Search for the cell housing the specified text and yield its [X, Y] center coordinate. 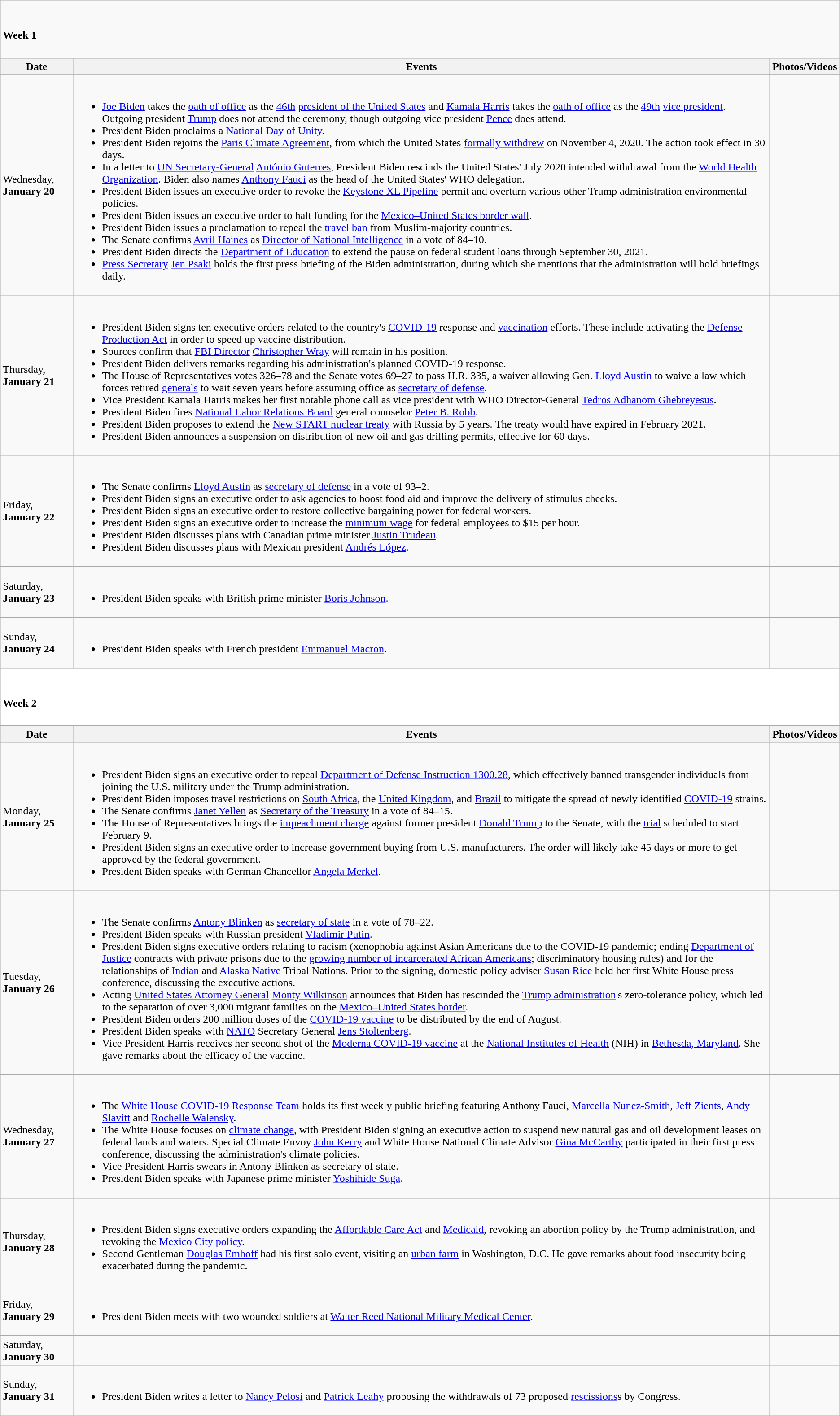
President Biden writes a letter to Nancy Pelosi and Patrick Leahy proposing the withdrawals of 73 proposed rescissionss by Congress. [421, 1390]
Week 1 [420, 30]
President Biden speaks with British prime minister Boris Johnson. [421, 592]
Sunday, January 31 [37, 1390]
Week 2 [420, 697]
Tuesday, January 26 [37, 983]
Sunday, January 24 [37, 642]
President Biden speaks with French president Emmanuel Macron. [421, 642]
Friday, January 29 [37, 1310]
Saturday, January 23 [37, 592]
Friday, January 22 [37, 511]
Saturday, January 30 [37, 1350]
Monday, January 25 [37, 817]
Thursday, January 21 [37, 376]
Wednesday, January 27 [37, 1136]
Thursday, January 28 [37, 1241]
Wednesday, January 20 [37, 186]
President Biden meets with two wounded soldiers at Walter Reed National Military Medical Center. [421, 1310]
